Capture the cell that displays the provided text and extract its [X, Y] central coordinate. 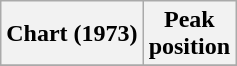
Chart (1973) [72, 34]
Peakposition [189, 34]
